For the text-containing cell, return its midpoint in [X, Y] coordinate format. 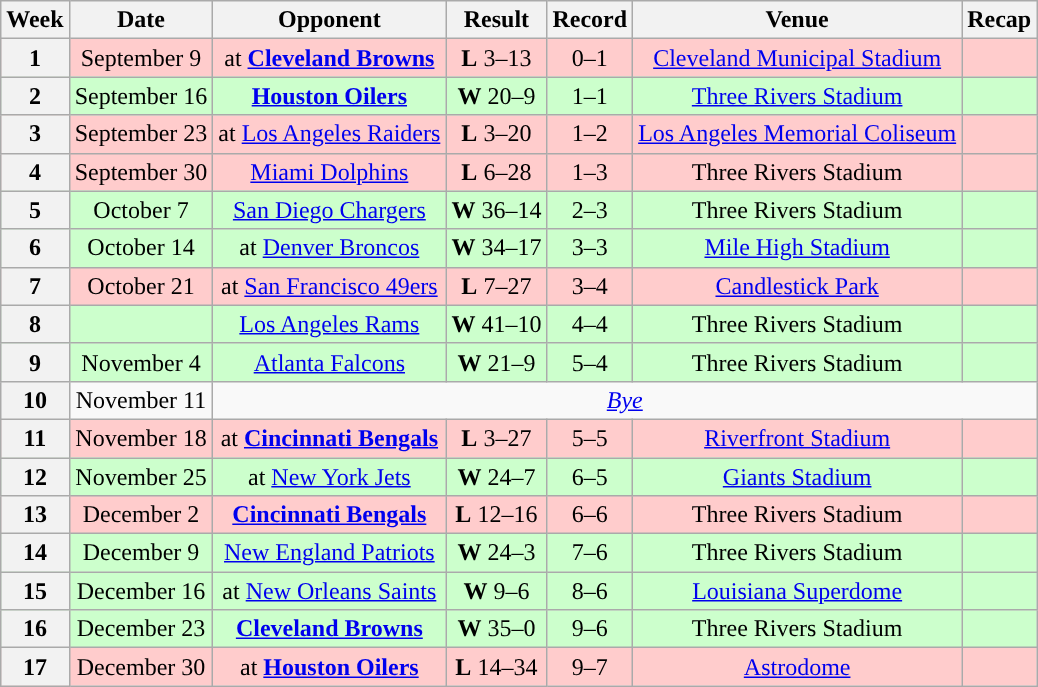
13 [35, 515]
Bye [625, 400]
New England Patriots [330, 553]
5 [35, 210]
L 7–27 [496, 286]
November 25 [141, 477]
September 30 [141, 172]
November 18 [141, 438]
Riverfront Stadium [798, 438]
L 3–20 [496, 134]
December 2 [141, 515]
at Cleveland Browns [330, 58]
at New Orleans Saints [330, 591]
December 9 [141, 553]
4 [35, 172]
L 3–27 [496, 438]
December 30 [141, 667]
W 24–7 [496, 477]
Cincinnati Bengals [330, 515]
W 20–9 [496, 96]
7–6 [590, 553]
Cleveland Browns [330, 629]
9–6 [590, 629]
L 14–34 [496, 667]
2 [35, 96]
Record [590, 20]
November 4 [141, 362]
Giants Stadium [798, 477]
October 7 [141, 210]
Opponent [330, 20]
Miami Dolphins [330, 172]
6–5 [590, 477]
Astrodome [798, 667]
W 24–3 [496, 553]
8 [35, 324]
at Los Angeles Raiders [330, 134]
Louisiana Superdome [798, 591]
Los Angeles Rams [330, 324]
15 [35, 591]
5–5 [590, 438]
12 [35, 477]
at San Francisco 49ers [330, 286]
W 21–9 [496, 362]
September 9 [141, 58]
1–2 [590, 134]
4–4 [590, 324]
November 11 [141, 400]
16 [35, 629]
October 14 [141, 248]
7 [35, 286]
3–3 [590, 248]
at New York Jets [330, 477]
September 23 [141, 134]
Date [141, 20]
December 23 [141, 629]
Atlanta Falcons [330, 362]
0–1 [590, 58]
Recap [1000, 20]
14 [35, 553]
Cleveland Municipal Stadium [798, 58]
2–3 [590, 210]
Mile High Stadium [798, 248]
October 21 [141, 286]
at Denver Broncos [330, 248]
W 36–14 [496, 210]
8–6 [590, 591]
6 [35, 248]
Venue [798, 20]
Week [35, 20]
1 [35, 58]
W 35–0 [496, 629]
6–6 [590, 515]
Los Angeles Memorial Coliseum [798, 134]
L 6–28 [496, 172]
W 34–17 [496, 248]
Candlestick Park [798, 286]
December 16 [141, 591]
9 [35, 362]
9–7 [590, 667]
1–1 [590, 96]
17 [35, 667]
at Houston Oilers [330, 667]
3–4 [590, 286]
11 [35, 438]
San Diego Chargers [330, 210]
at Cincinnati Bengals [330, 438]
L 3–13 [496, 58]
W 41–10 [496, 324]
5–4 [590, 362]
Houston Oilers [330, 96]
L 12–16 [496, 515]
September 16 [141, 96]
W 9–6 [496, 591]
1–3 [590, 172]
Result [496, 20]
3 [35, 134]
10 [35, 400]
